Locate the cell with the specified text and output its [X, Y] center coordinate. 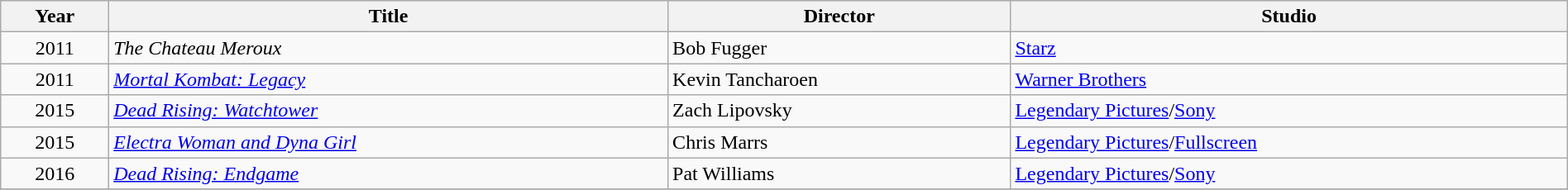
Pat Williams [839, 173]
Year [55, 17]
Dead Rising: Endgame [389, 173]
Bob Fugger [839, 48]
Studio [1288, 17]
Zach Lipovsky [839, 111]
Starz [1288, 48]
The Chateau Meroux [389, 48]
Director [839, 17]
Legendary Pictures/Fullscreen [1288, 142]
Electra Woman and Dyna Girl [389, 142]
Warner Brothers [1288, 79]
2016 [55, 173]
Mortal Kombat: Legacy [389, 79]
Chris Marrs [839, 142]
Kevin Tancharoen [839, 79]
Dead Rising: Watchtower [389, 111]
Title [389, 17]
